Extract the [x, y] coordinate from the center of the cell holding the provided text.  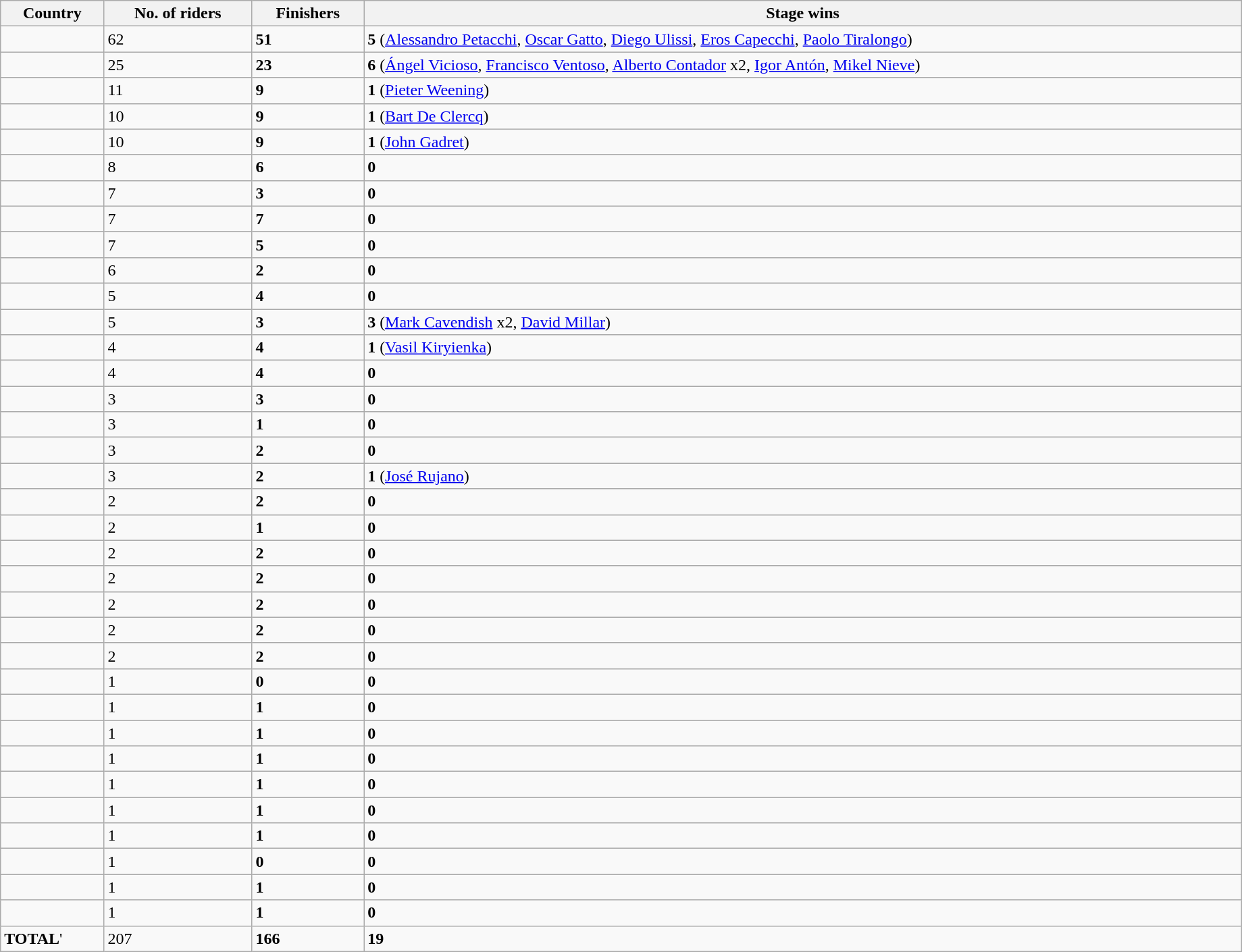
62 [178, 39]
166 [308, 938]
11 [178, 90]
1 (John Gadret) [803, 142]
TOTAL' [53, 938]
51 [308, 39]
6 (Ángel Vicioso, Francisco Ventoso, Alberto Contador x2, Igor Antón, Mikel Nieve) [803, 65]
8 [178, 167]
No. of riders [178, 14]
207 [178, 938]
23 [308, 65]
25 [178, 65]
Finishers [308, 14]
19 [803, 938]
1 (José Rujano) [803, 476]
1 (Vasil Kiryienka) [803, 348]
3 (Mark Cavendish x2, David Millar) [803, 322]
1 (Pieter Weening) [803, 90]
Stage wins [803, 14]
5 (Alessandro Petacchi, Oscar Gatto, Diego Ulissi, Eros Capecchi, Paolo Tiralongo) [803, 39]
Country [53, 14]
1 (Bart De Clercq) [803, 116]
